Return (X, Y) of the center of cell containing provided text 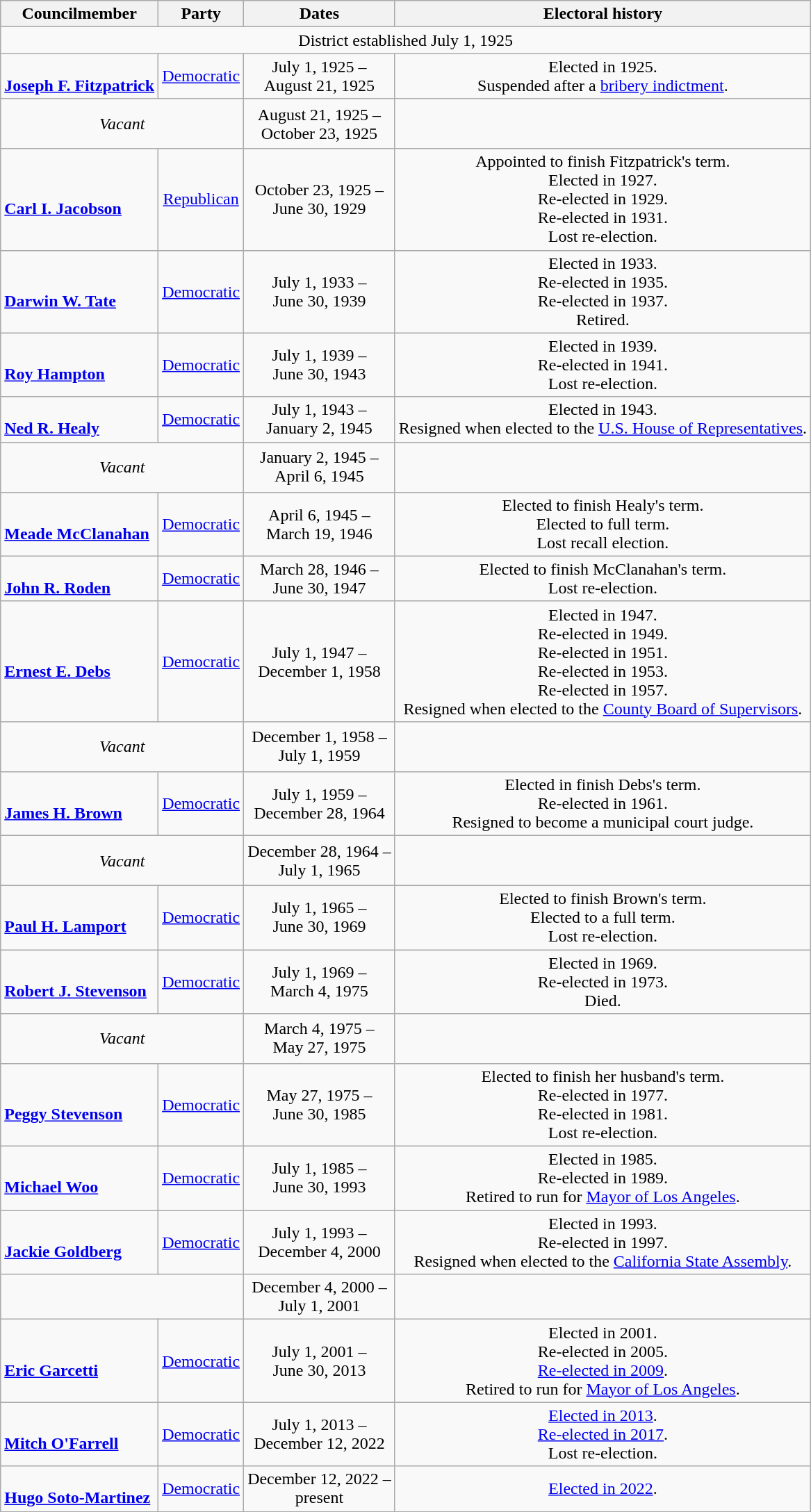
April 6, 1945 – March 19, 1946 (320, 524)
Party (202, 14)
July 1, 1943 – January 2, 1945 (320, 420)
October 23, 1925 – June 30, 1929 (320, 199)
July 1, 1933 – June 30, 1939 (320, 292)
May 27, 1975 – June 30, 1985 (320, 1105)
Ned R. Healy (79, 420)
Elected to finish Healy's term. Elected to full term. Lost recall election. (603, 524)
July 1, 1993 – December 4, 2000 (320, 1242)
July 1, 1959 – December 28, 1964 (320, 803)
Darwin W. Tate (79, 292)
July 1, 1925 – August 21, 1925 (320, 76)
Elected to finish Brown's term. Elected to a full term. Lost re-election. (603, 917)
Councilmember (79, 14)
December 1, 1958 – July 1, 1959 (320, 746)
Joseph F. Fitzpatrick (79, 76)
James H. Brown (79, 803)
July 1, 1947 – December 1, 1958 (320, 661)
January 2, 1945 – April 6, 1945 (320, 467)
July 1, 1939 – June 30, 1943 (320, 365)
Elected in 1943. Resigned when elected to the U.S. House of Representatives. (603, 420)
Elected in 1993. Re-elected in 1997. Resigned when elected to the California State Assembly. (603, 1242)
Dates (320, 14)
March 28, 1946 – June 30, 1947 (320, 578)
Eric Garcetti (79, 1361)
December 4, 2000 – July 1, 2001 (320, 1297)
December 12, 2022 –present (320, 1488)
Roy Hampton (79, 365)
Electoral history (603, 14)
Elected in 1933. Re-elected in 1935. Re-elected in 1937. Retired. (603, 292)
District established July 1, 1925 (406, 40)
December 28, 1964 – July 1, 1965 (320, 860)
Hugo Soto-Martinez (79, 1488)
Elected in 2013. Re-elected in 2017. Lost re-election. (603, 1434)
Elected in 1925. Suspended after a bribery indictment. (603, 76)
July 1, 1969 – March 4, 1975 (320, 981)
July 1, 1965 – June 30, 1969 (320, 917)
Robert J. Stevenson (79, 981)
Elected in 1939. Re-elected in 1941. Lost re-election. (603, 365)
Elected in 1969. Re-elected in 1973. Died. (603, 981)
Republican (202, 199)
Michael Woo (79, 1178)
Carl I. Jacobson (79, 199)
July 1, 2013 – December 12, 2022 (320, 1434)
July 1, 2001 – June 30, 2013 (320, 1361)
Paul H. Lamport (79, 917)
Elected to finish McClanahan's term. Lost re-election. (603, 578)
Elected in finish Debs's term. Re-elected in 1961. Resigned to become a municipal court judge. (603, 803)
August 21, 1925 –October 23, 1925 (320, 124)
Elected in 2001. Re-elected in 2005. Re-elected in 2009. Retired to run for Mayor of Los Angeles. (603, 1361)
Elected in 2022. (603, 1488)
John R. Roden (79, 578)
Elected to finish her husband's term. Re-elected in 1977. Re-elected in 1981. Lost re-election. (603, 1105)
Peggy Stevenson (79, 1105)
Ernest E. Debs (79, 661)
July 1, 1985 – June 30, 1993 (320, 1178)
Mitch O'Farrell (79, 1434)
Meade McClanahan (79, 524)
Elected in 1985. Re-elected in 1989. Retired to run for Mayor of Los Angeles. (603, 1178)
Appointed to finish Fitzpatrick's term. Elected in 1927. Re-elected in 1929. Re-elected in 1931. Lost re-election. (603, 199)
Jackie Goldberg (79, 1242)
March 4, 1975 – May 27, 1975 (320, 1039)
